Output the [X, Y] coordinate of the center of the cell containing the given text.  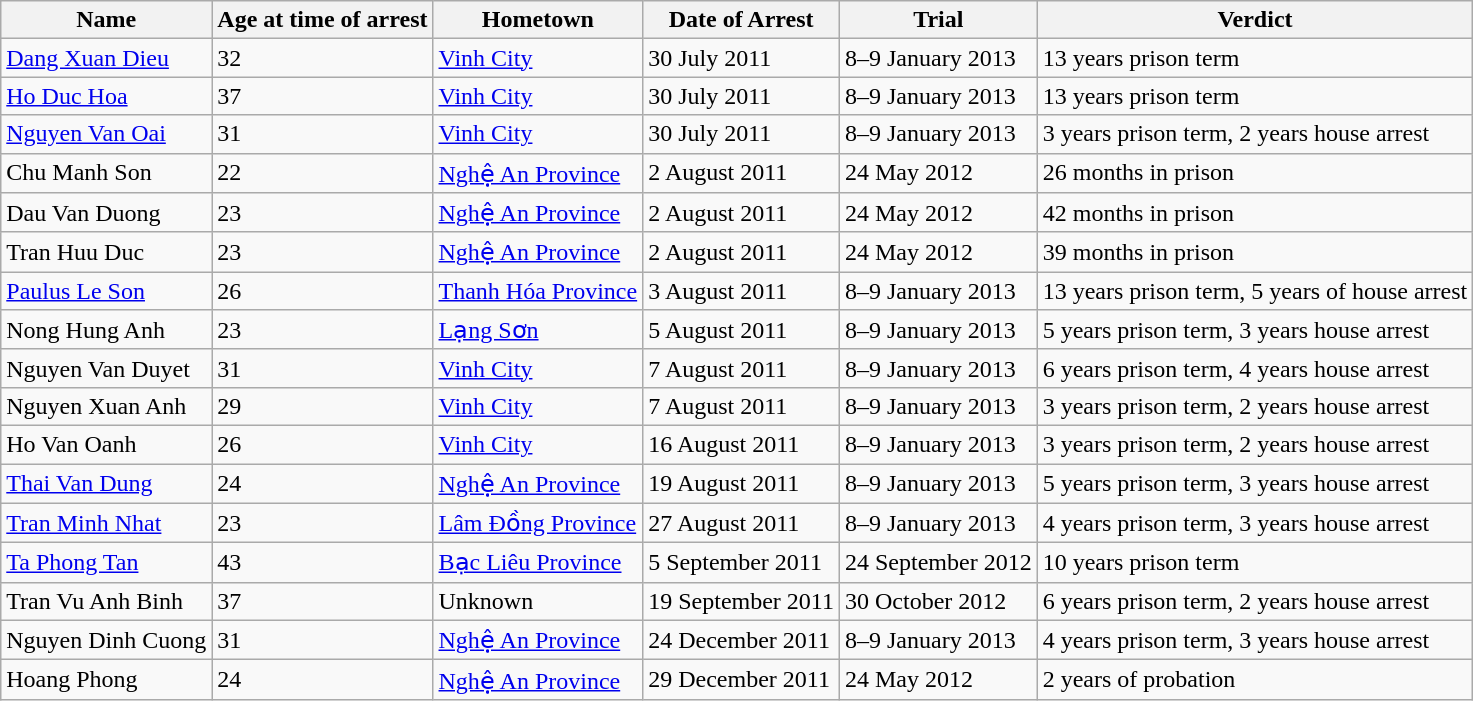
Nong Hung Anh [106, 330]
Age at time of arrest [322, 20]
19 September 2011 [742, 601]
2 years of probation [1255, 680]
Nguyen Dinh Cuong [106, 640]
32 [322, 58]
24 December 2011 [742, 640]
3 August 2011 [742, 291]
Dau Van Duong [106, 213]
26 months in prison [1255, 173]
Hoang Phong [106, 680]
Tran Minh Nhat [106, 523]
30 October 2012 [938, 601]
Name [106, 20]
6 years prison term, 2 years house arrest [1255, 601]
19 August 2011 [742, 484]
Ho Van Oanh [106, 444]
22 [322, 173]
43 [322, 563]
Lạng Sơn [538, 330]
Ho Duc Hoa [106, 96]
Nguyen Van Oai [106, 134]
Dang Xuan Dieu [106, 58]
24 September 2012 [938, 563]
Unknown [538, 601]
Nguyen Van Duyet [106, 368]
29 December 2011 [742, 680]
16 August 2011 [742, 444]
Date of Arrest [742, 20]
10 years prison term [1255, 563]
27 August 2011 [742, 523]
Hometown [538, 20]
Tran Huu Duc [106, 252]
5 September 2011 [742, 563]
42 months in prison [1255, 213]
Lâm Đồng Province [538, 523]
6 years prison term, 4 years house arrest [1255, 368]
Ta Phong Tan [106, 563]
39 months in prison [1255, 252]
13 years prison term, 5 years of house arrest [1255, 291]
Chu Manh Son [106, 173]
Nguyen Xuan Anh [106, 406]
Thai Van Dung [106, 484]
Tran Vu Anh Binh [106, 601]
Paulus Le Son [106, 291]
Thanh Hóa Province [538, 291]
Trial [938, 20]
Bạc Liêu Province [538, 563]
Verdict [1255, 20]
29 [322, 406]
5 August 2011 [742, 330]
